Scan for the cell matching the given text and deliver its (X, Y) coordinate at center. 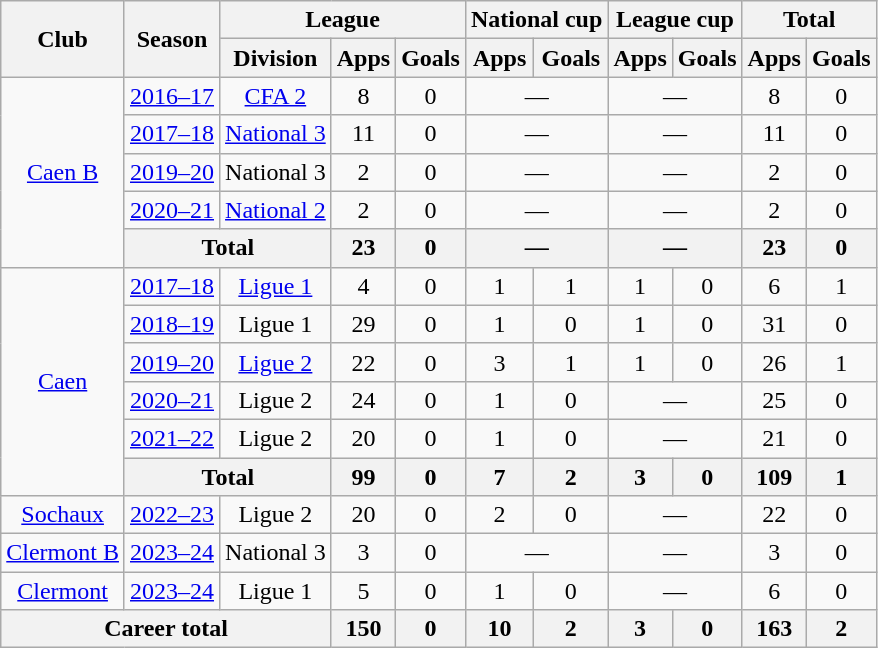
Clermont (63, 591)
Club (63, 39)
Sochaux (63, 515)
Caen (63, 381)
5 (363, 591)
Season (172, 39)
109 (774, 477)
7 (499, 477)
Division (276, 58)
2021–22 (172, 438)
Career total (166, 629)
21 (774, 438)
2018–19 (172, 324)
24 (363, 400)
CFA 2 (276, 96)
2016–17 (172, 96)
10 (499, 629)
25 (774, 400)
4 (363, 286)
26 (774, 362)
2022–23 (172, 515)
163 (774, 629)
Clermont B (63, 553)
99 (363, 477)
National 2 (276, 210)
League cup (675, 20)
31 (774, 324)
National cup (536, 20)
150 (363, 629)
Caen B (63, 172)
League (343, 20)
29 (363, 324)
